Provide the [x, y] coordinate of the cell's center where the given text is located.  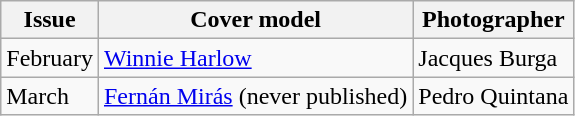
Photographer [494, 20]
Pedro Quintana [494, 96]
Issue [50, 20]
Winnie Harlow [255, 58]
March [50, 96]
Jacques Burga [494, 58]
February [50, 58]
Fernán Mirás (never published) [255, 96]
Cover model [255, 20]
